Find where the given text appears and provide that cell's center as [X, Y] coordinate. 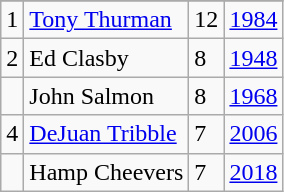
2018 [254, 172]
2006 [254, 134]
1948 [254, 58]
John Salmon [106, 96]
1984 [254, 20]
Tony Thurman [106, 20]
2 [12, 58]
4 [12, 134]
12 [206, 20]
Ed Clasby [106, 58]
1968 [254, 96]
Hamp Cheevers [106, 172]
DeJuan Tribble [106, 134]
1 [12, 20]
